Scan for the cell matching the given text and deliver its [X, Y] coordinate at center. 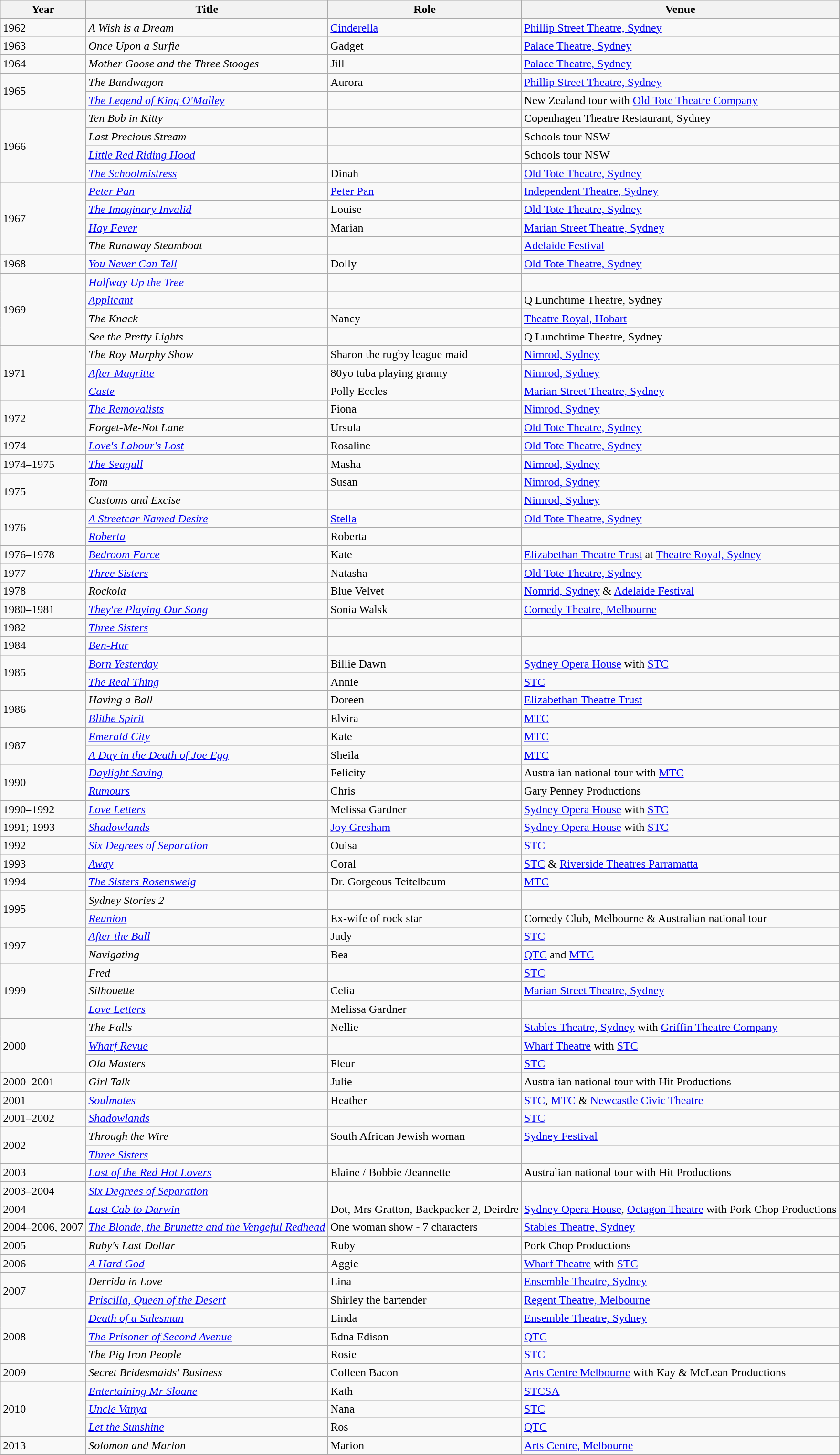
Marion [425, 1445]
1975 [43, 491]
After the Ball [207, 936]
Pork Chop Productions [680, 1245]
You Never Can Tell [207, 264]
Entertaining Mr Sloane [207, 1391]
2008 [43, 1336]
Independent Theatre, Sydney [680, 191]
Silhouette [207, 991]
Dolly [425, 264]
1980–1981 [43, 609]
Ruby [425, 1245]
Forget-Me-Not Lane [207, 427]
Nana [425, 1409]
2009 [43, 1372]
The Sisters Rosensweig [207, 882]
The Imaginary Invalid [207, 209]
Fleur [425, 1063]
Polly Eccles [425, 391]
Joy Gresham [425, 828]
Elaine / Bobbie /Jeannette [425, 1173]
Shirley the bartender [425, 1300]
Old Masters [207, 1063]
1990 [43, 782]
Doreen [425, 700]
Regent Theatre, Melbourne [680, 1300]
1976–1978 [43, 555]
Stables Theatre, Sydney with Griffin Theatre Company [680, 1027]
1969 [43, 309]
Ben-Hur [207, 646]
A Streetcar Named Desire [207, 518]
2000 [43, 1045]
Last Cab to Darwin [207, 1209]
Ursula [425, 427]
Ruby's Last Dollar [207, 1245]
2001–2002 [43, 1118]
The Legend of King O'Malley [207, 100]
Elizabethan Theatre Trust [680, 700]
2007 [43, 1291]
Judy [425, 936]
The Knack [207, 319]
A Hard God [207, 1264]
1985 [43, 673]
1986 [43, 709]
Masha [425, 464]
Julie [425, 1082]
Lina [425, 1282]
The Real Thing [207, 682]
Daylight Saving [207, 773]
1974–1975 [43, 464]
Australian national tour with MTC [680, 773]
2005 [43, 1245]
2013 [43, 1445]
2003–2004 [43, 1191]
1994 [43, 882]
Away [207, 864]
1964 [43, 64]
Tom [207, 482]
They're Playing Our Song [207, 609]
1987 [43, 745]
Stables Theatre, Sydney [680, 1227]
Kath [425, 1391]
Secret Bridesmaids' Business [207, 1372]
STCSA [680, 1391]
Adelaide Festival [680, 246]
Dr. Gorgeous Teitelbaum [425, 882]
1999 [43, 991]
1971 [43, 373]
Sonia Walsk [425, 609]
Uncle Vanya [207, 1409]
80yo tuba playing granny [425, 373]
Billie Dawn [425, 664]
Elizabethan Theatre Trust at Theatre Royal, Sydney [680, 555]
1976 [43, 527]
New Zealand tour with Old Tote Theatre Company [680, 100]
South African Jewish woman [425, 1136]
The Seagull [207, 464]
Felicity [425, 773]
Chris [425, 791]
Sydney Stories 2 [207, 900]
STC & Riverside Theatres Parramatta [680, 864]
Theatre Royal, Hobart [680, 319]
1977 [43, 573]
Gary Penney Productions [680, 791]
1968 [43, 264]
Halfway Up the Tree [207, 282]
A Wish is a Dream [207, 28]
Heather [425, 1100]
Ros [425, 1427]
2003 [43, 1173]
Arts Centre, Melbourne [680, 1445]
Susan [425, 482]
Once Upon a Surfie [207, 46]
Role [425, 10]
After Magritte [207, 373]
Comedy Club, Melbourne & Australian national tour [680, 918]
Navigating [207, 955]
2000–2001 [43, 1082]
Title [207, 10]
Nellie [425, 1027]
Let the Sunshine [207, 1427]
1962 [43, 28]
1990–1992 [43, 809]
Annie [425, 682]
Customs and Excise [207, 500]
1984 [43, 646]
The Falls [207, 1027]
Fiona [425, 409]
2002 [43, 1146]
Last of the Red Hot Lovers [207, 1173]
STC, MTC & Newcastle Civic Theatre [680, 1100]
Rumours [207, 791]
Dinah [425, 173]
The Pig Iron People [207, 1354]
Derrida in Love [207, 1282]
A Day in the Death of Joe Egg [207, 754]
Ex-wife of rock star [425, 918]
2006 [43, 1264]
Bea [425, 955]
Born Yesterday [207, 664]
The Bandwagon [207, 82]
Edna Edison [425, 1336]
Girl Talk [207, 1082]
Comedy Theatre, Melbourne [680, 609]
1993 [43, 864]
Stella [425, 518]
Year [43, 10]
Arts Centre Melbourne with Kay & McLean Productions [680, 1372]
1995 [43, 909]
Celia [425, 991]
Rosie [425, 1354]
2001 [43, 1100]
Colleen Bacon [425, 1372]
1967 [43, 218]
Sydney Opera House, Octagon Theatre with Pork Chop Productions [680, 1209]
Wharf Revue [207, 1045]
1965 [43, 91]
Aurora [425, 82]
Aggie [425, 1264]
Caste [207, 391]
QTC and MTC [680, 955]
The Removalists [207, 409]
Soulmates [207, 1100]
1963 [43, 46]
The Schoolmistress [207, 173]
The Blonde, the Brunette and the Vengeful Redhead [207, 1227]
Ten Bob in Kitty [207, 118]
Sydney Festival [680, 1136]
2004 [43, 1209]
Blue Velvet [425, 591]
Sheila [425, 754]
The Runaway Steamboat [207, 246]
1991; 1993 [43, 828]
See the Pretty Lights [207, 337]
Coral [425, 864]
The Roy Murphy Show [207, 355]
Gadget [425, 46]
Venue [680, 10]
Applicant [207, 300]
One woman show - 7 characters [425, 1227]
Natasha [425, 573]
Blithe Spirit [207, 718]
1978 [43, 591]
1972 [43, 418]
Rockola [207, 591]
Marian [425, 228]
Dot, Mrs Gratton, Backpacker 2, Deirdre [425, 1209]
Rosaline [425, 446]
Bedroom Farce [207, 555]
Having a Ball [207, 700]
Mother Goose and the Three Stooges [207, 64]
Emerald City [207, 736]
Nancy [425, 319]
Elvira [425, 718]
Death of a Salesman [207, 1318]
The Prisoner of Second Avenue [207, 1336]
Linda [425, 1318]
Fred [207, 973]
Ouisa [425, 846]
1974 [43, 446]
Last Precious Stream [207, 137]
1982 [43, 627]
2010 [43, 1409]
Priscilla, Queen of the Desert [207, 1300]
Reunion [207, 918]
1992 [43, 846]
Copenhagen Theatre Restaurant, Sydney [680, 118]
Hay Fever [207, 228]
Cinderella [425, 28]
Jill [425, 64]
Sharon the rugby league maid [425, 355]
Through the Wire [207, 1136]
Nomrid, Sydney & Adelaide Festival [680, 591]
Solomon and Marion [207, 1445]
Louise [425, 209]
1997 [43, 945]
1966 [43, 146]
2004–2006, 2007 [43, 1227]
Little Red Riding Hood [207, 155]
Love's Labour's Lost [207, 446]
